Find where the given text appears and provide that cell's center as [X, Y] coordinate. 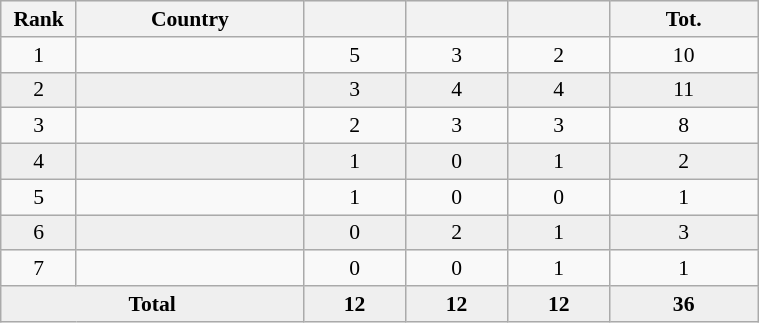
36 [684, 304]
10 [684, 55]
Tot. [684, 19]
7 [39, 269]
Country [190, 19]
6 [39, 233]
8 [684, 126]
Rank [39, 19]
Total [152, 304]
11 [684, 90]
